Find where the given text appears and provide that cell's center as (X, Y) coordinate. 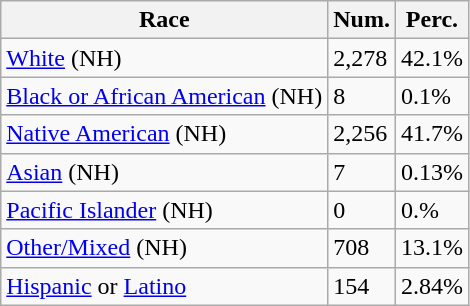
Black or African American (NH) (164, 96)
2,278 (362, 58)
7 (362, 172)
Perc. (432, 20)
8 (362, 96)
Pacific Islander (NH) (164, 210)
Other/Mixed (NH) (164, 248)
41.7% (432, 134)
0.% (432, 210)
Hispanic or Latino (164, 286)
Num. (362, 20)
708 (362, 248)
2,256 (362, 134)
2.84% (432, 286)
0.13% (432, 172)
Native American (NH) (164, 134)
13.1% (432, 248)
0.1% (432, 96)
0 (362, 210)
Race (164, 20)
Asian (NH) (164, 172)
154 (362, 286)
White (NH) (164, 58)
42.1% (432, 58)
